Capture the cell that displays the provided text and extract its [X, Y] central coordinate. 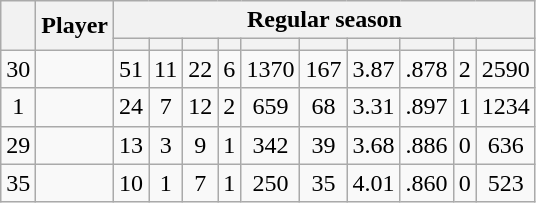
Regular season [325, 20]
3.87 [374, 69]
12 [200, 107]
6 [230, 69]
342 [270, 145]
2590 [506, 69]
1234 [506, 107]
68 [324, 107]
523 [506, 183]
.886 [426, 145]
659 [270, 107]
30 [18, 69]
22 [200, 69]
167 [324, 69]
11 [166, 69]
3 [166, 145]
250 [270, 183]
51 [132, 69]
9 [200, 145]
.878 [426, 69]
4.01 [374, 183]
636 [506, 145]
1370 [270, 69]
Player [75, 26]
24 [132, 107]
13 [132, 145]
3.31 [374, 107]
.897 [426, 107]
3.68 [374, 145]
29 [18, 145]
.860 [426, 183]
10 [132, 183]
39 [324, 145]
